Capture the cell that displays the provided text and extract its (x, y) central coordinate. 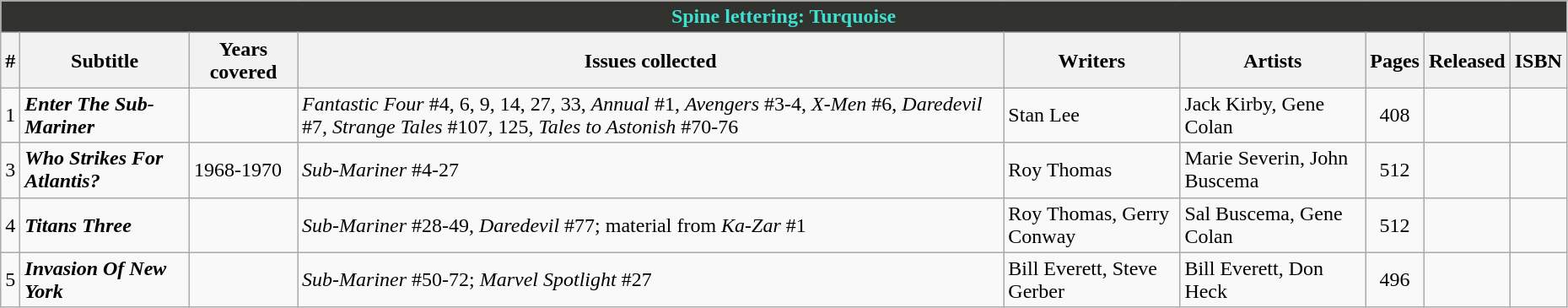
Titans Three (105, 224)
Years covered (243, 61)
Sub-Mariner #28-49, Daredevil #77; material from Ka-Zar #1 (651, 224)
Enter The Sub-Mariner (105, 115)
ISBN (1538, 61)
# (10, 61)
Subtitle (105, 61)
Sal Buscema, Gene Colan (1273, 224)
Invasion Of New York (105, 280)
5 (10, 280)
Pages (1395, 61)
Who Strikes For Atlantis? (105, 170)
Released (1467, 61)
Marie Severin, John Buscema (1273, 170)
Sub-Mariner #4-27 (651, 170)
Roy Thomas, Gerry Conway (1091, 224)
Bill Everett, Don Heck (1273, 280)
496 (1395, 280)
1 (10, 115)
Issues collected (651, 61)
4 (10, 224)
Stan Lee (1091, 115)
3 (10, 170)
Spine lettering: Turquoise (784, 17)
1968-1970 (243, 170)
Roy Thomas (1091, 170)
408 (1395, 115)
Jack Kirby, Gene Colan (1273, 115)
Artists (1273, 61)
Sub-Mariner #50-72; Marvel Spotlight #27 (651, 280)
Bill Everett, Steve Gerber (1091, 280)
Fantastic Four #4, 6, 9, 14, 27, 33, Annual #1, Avengers #3-4, X-Men #6, Daredevil #7, Strange Tales #107, 125, Tales to Astonish #70-76 (651, 115)
Writers (1091, 61)
